Identify which cell holds the provided text, then report its [X, Y] central coordinate. 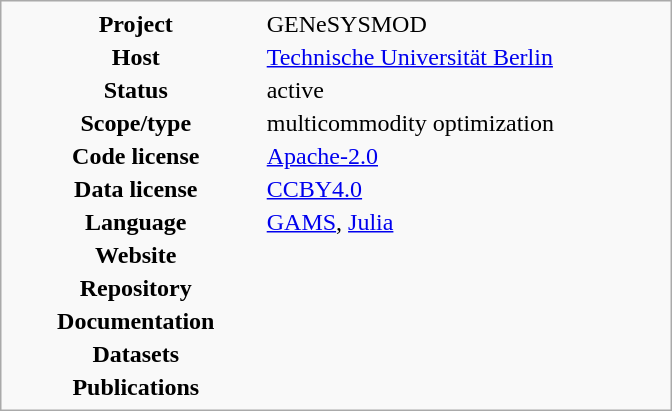
Code license [136, 156]
Status [136, 90]
GENeSYSMOD [464, 24]
multicommodity optimization [464, 123]
Documentation [136, 321]
Host [136, 57]
Project [136, 24]
Repository [136, 288]
Scope/type [136, 123]
active [464, 90]
Datasets [136, 354]
Publications [136, 387]
CCBY4.0 [464, 189]
Language [136, 222]
Data license [136, 189]
Apache-2.0 [464, 156]
Technische Universität Berlin [464, 57]
Website [136, 255]
GAMS, Julia [464, 222]
